Determine the [X, Y] coordinate at the center of the cell enclosing the given text.  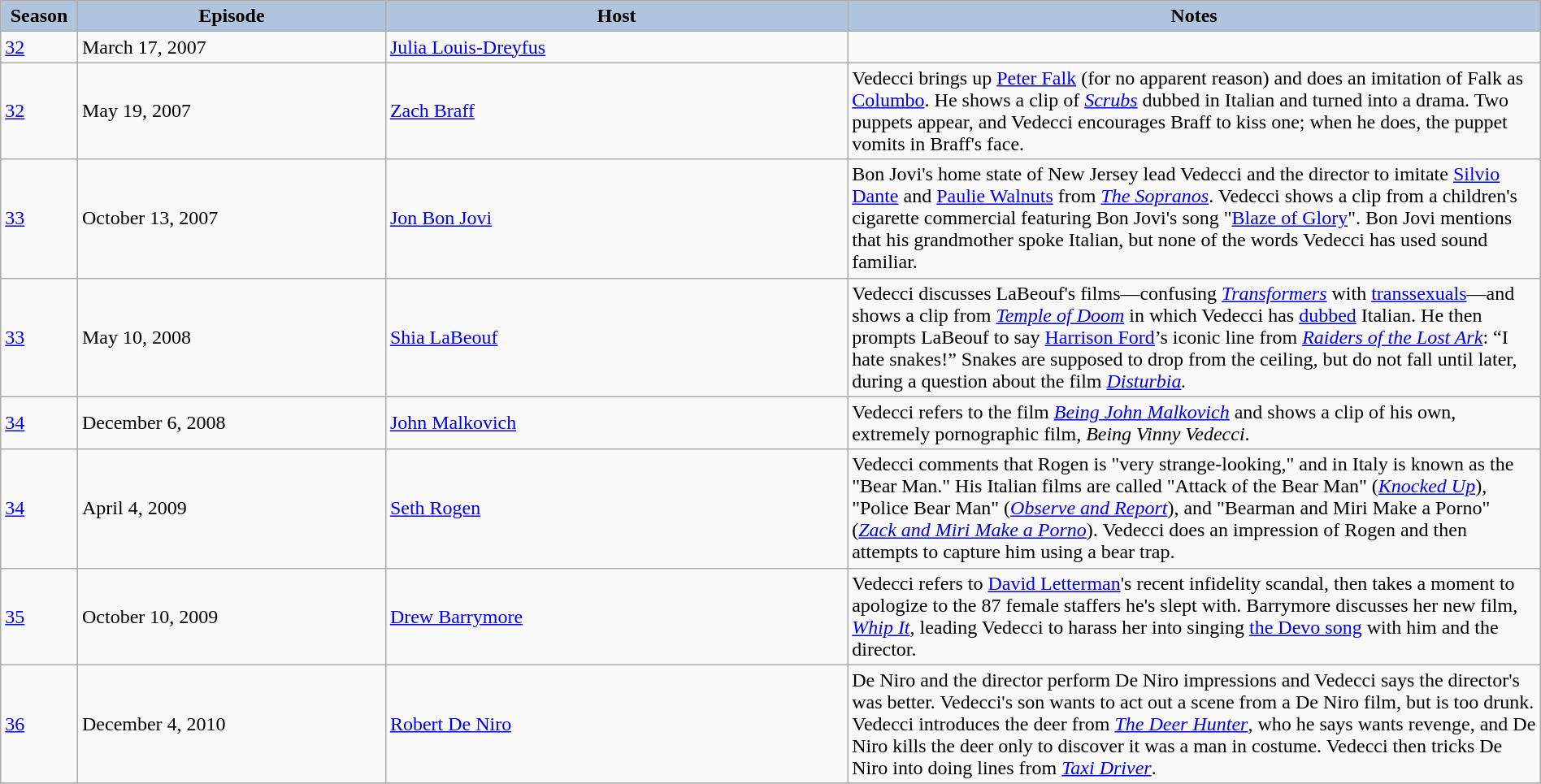
John Malkovich [616, 422]
Vedecci refers to the film Being John Malkovich and shows a clip of his own, extremely pornographic film, Being Vinny Vedecci. [1195, 422]
Shia LaBeouf [616, 337]
Notes [1195, 16]
Julia Louis-Dreyfus [616, 47]
Jon Bon Jovi [616, 219]
Episode [231, 16]
Host [616, 16]
36 [39, 724]
Drew Barrymore [616, 616]
May 19, 2007 [231, 110]
Seth Rogen [616, 509]
December 6, 2008 [231, 422]
35 [39, 616]
Season [39, 16]
April 4, 2009 [231, 509]
Zach Braff [616, 110]
October 13, 2007 [231, 219]
May 10, 2008 [231, 337]
December 4, 2010 [231, 724]
March 17, 2007 [231, 47]
Robert De Niro [616, 724]
October 10, 2009 [231, 616]
